Return the (X, Y) coordinate for the center point of the cell that contains the specified text.  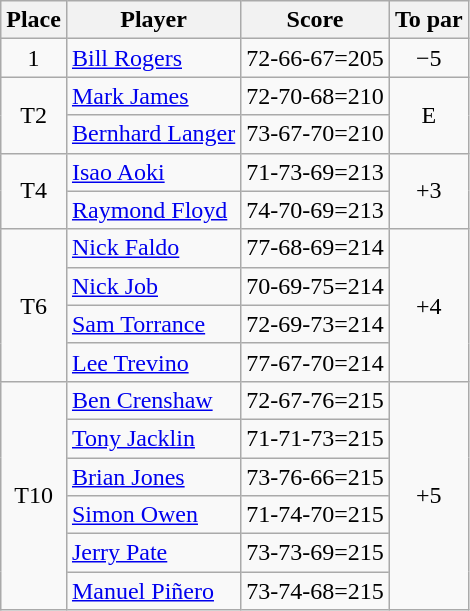
74-70-69=213 (316, 210)
Score (316, 20)
73-74-68=215 (316, 591)
T10 (34, 495)
71-73-69=213 (316, 172)
70-69-75=214 (316, 286)
Manuel Piñero (153, 591)
1 (34, 58)
73-67-70=210 (316, 134)
Raymond Floyd (153, 210)
T4 (34, 191)
72-70-68=210 (316, 96)
Mark James (153, 96)
77-68-69=214 (316, 248)
Player (153, 20)
Brian Jones (153, 477)
T2 (34, 115)
+3 (428, 191)
E (428, 115)
Jerry Pate (153, 553)
To par (428, 20)
+4 (428, 305)
Nick Faldo (153, 248)
73-73-69=215 (316, 553)
Lee Trevino (153, 362)
Bernhard Langer (153, 134)
Place (34, 20)
77-67-70=214 (316, 362)
72-67-76=215 (316, 400)
72-69-73=214 (316, 324)
71-74-70=215 (316, 515)
71-71-73=215 (316, 438)
Ben Crenshaw (153, 400)
Simon Owen (153, 515)
Isao Aoki (153, 172)
−5 (428, 58)
Tony Jacklin (153, 438)
73-76-66=215 (316, 477)
Nick Job (153, 286)
72-66-67=205 (316, 58)
+5 (428, 495)
Bill Rogers (153, 58)
Sam Torrance (153, 324)
T6 (34, 305)
